For the text-containing cell, return its midpoint in [X, Y] coordinate format. 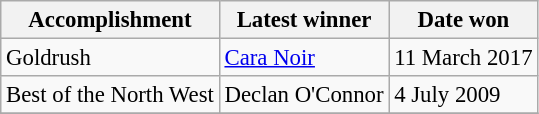
Accomplishment [110, 20]
Goldrush [110, 58]
Declan O'Connor [304, 95]
Date won [464, 20]
Best of the North West [110, 95]
Cara Noir [304, 58]
Latest winner [304, 20]
4 July 2009 [464, 95]
11 March 2017 [464, 58]
